From the cell containing the given text, extract its center point as [X, Y] coordinate. 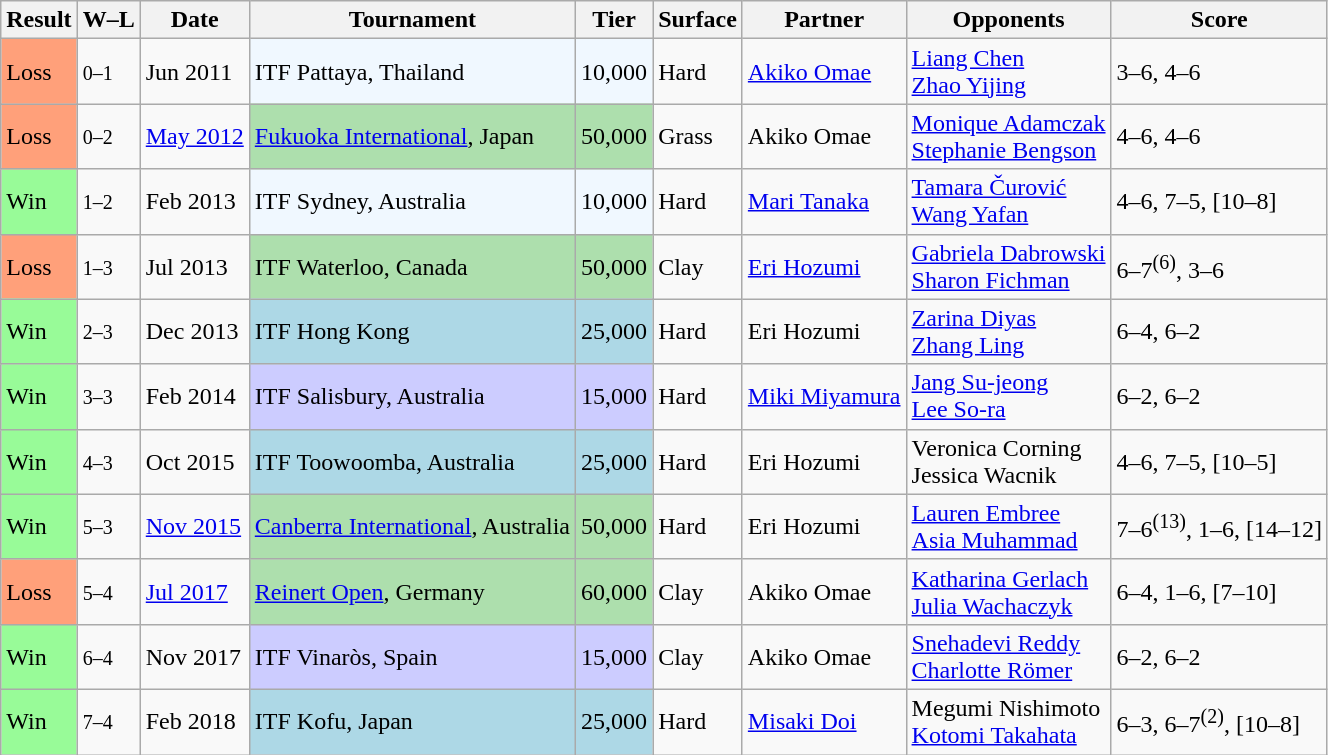
3–6, 4–6 [1219, 72]
2–3 [108, 332]
Jang Su-jeong Lee So-ra [1008, 396]
4–3 [108, 462]
Partner [824, 20]
Reinert Open, Germany [412, 592]
ITF Vinaròs, Spain [412, 656]
6–7(6), 3–6 [1219, 266]
Tamara Čurović Wang Yafan [1008, 202]
5–3 [108, 526]
Feb 2018 [194, 722]
Mari Tanaka [824, 202]
ITF Toowoomba, Australia [412, 462]
1–2 [108, 202]
Feb 2013 [194, 202]
Misaki Doi [824, 722]
Zarina Diyas Zhang Ling [1008, 332]
60,000 [614, 592]
Veronica Corning Jessica Wacnik [1008, 462]
Nov 2017 [194, 656]
ITF Sydney, Australia [412, 202]
Megumi Nishimoto Kotomi Takahata [1008, 722]
Miki Miyamura [824, 396]
Dec 2013 [194, 332]
Katharina Gerlach Julia Wachaczyk [1008, 592]
Jul 2017 [194, 592]
4–6, 7–5, [10–8] [1219, 202]
Monique Adamczak Stephanie Bengson [1008, 136]
Opponents [1008, 20]
ITF Salisbury, Australia [412, 396]
ITF Kofu, Japan [412, 722]
7–6(13), 1–6, [14–12] [1219, 526]
Snehadevi Reddy Charlotte Römer [1008, 656]
Jul 2013 [194, 266]
Jun 2011 [194, 72]
1–3 [108, 266]
7–4 [108, 722]
Tier [614, 20]
Date [194, 20]
Nov 2015 [194, 526]
0–1 [108, 72]
6–3, 6–7(2), [10–8] [1219, 722]
Gabriela Dabrowski Sharon Fichman [1008, 266]
6–4, 6–2 [1219, 332]
May 2012 [194, 136]
Liang Chen Zhao Yijing [1008, 72]
W–L [108, 20]
5–4 [108, 592]
Lauren Embree Asia Muhammad [1008, 526]
3–3 [108, 396]
Canberra International, Australia [412, 526]
Result [39, 20]
Tournament [412, 20]
ITF Hong Kong [412, 332]
Fukuoka International, Japan [412, 136]
Score [1219, 20]
0–2 [108, 136]
Surface [698, 20]
Feb 2014 [194, 396]
Grass [698, 136]
Oct 2015 [194, 462]
6–4, 1–6, [7–10] [1219, 592]
6–4 [108, 656]
ITF Pattaya, Thailand [412, 72]
ITF Waterloo, Canada [412, 266]
4–6, 4–6 [1219, 136]
4–6, 7–5, [10–5] [1219, 462]
